Output the [X, Y] coordinate of the center of the cell containing the given text.  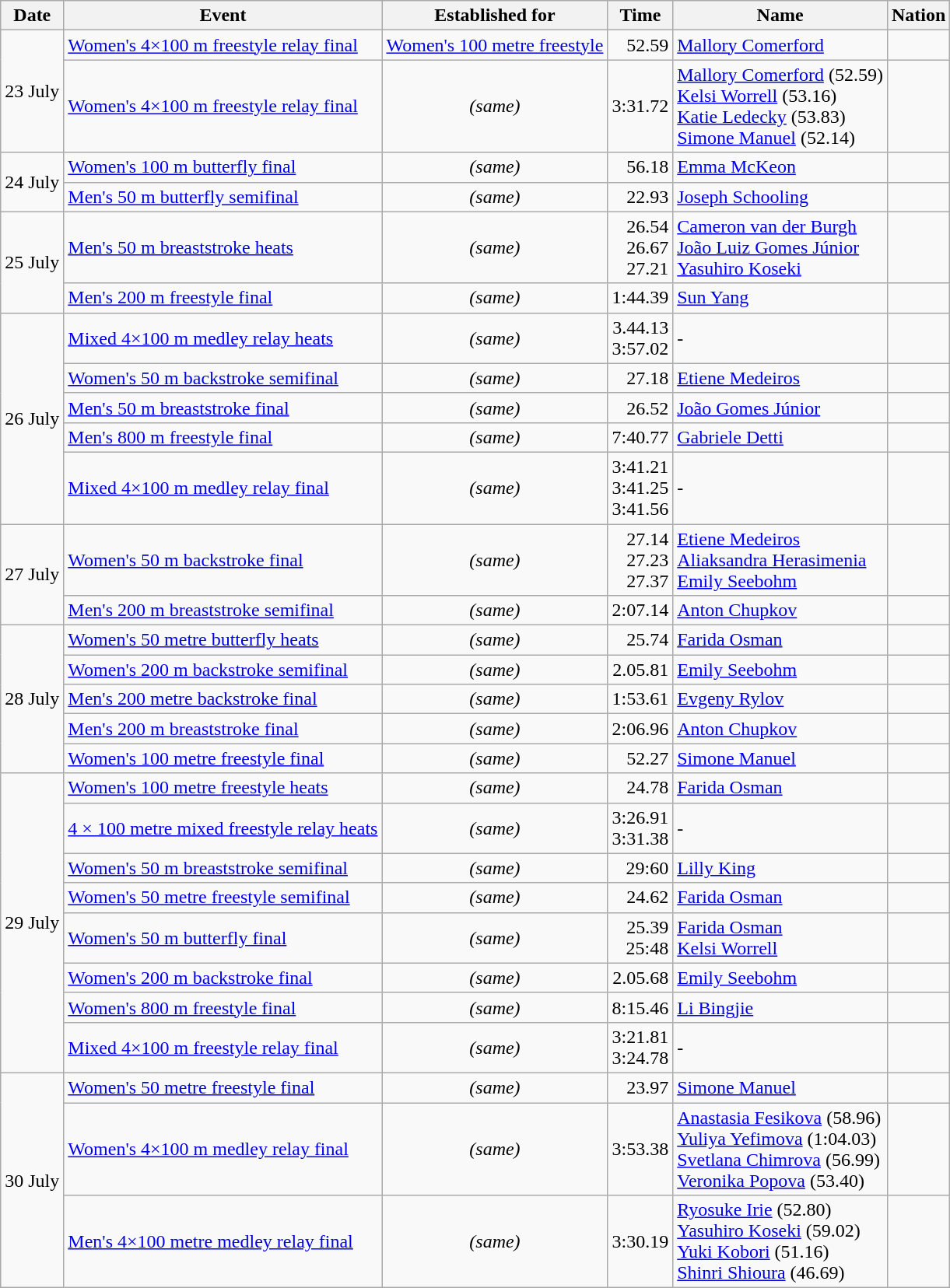
Li Bingjie [780, 1007]
Women's 50 metre butterfly heats [223, 640]
Event [223, 16]
Women's 50 m butterfly final [223, 938]
52.59 [640, 45]
Mixed 4×100 m freestyle relay final [223, 1047]
Men's 50 m breaststroke final [223, 408]
Women's 100 metre freestyle heats [223, 788]
Women's 800 m freestyle final [223, 1007]
Anastasia Fesikova (58.96)Yuliya Yefimova (1:04.03)Svetlana Chimrova (56.99)Veronika Popova (53.40) [780, 1150]
27 July [33, 575]
26.54 26.67 27.21 [640, 247]
24.62 [640, 898]
Evgeny Rylov [780, 699]
3:30.19 [640, 1241]
Gabriele Detti [780, 437]
Joseph Schooling [780, 197]
1:53.61 [640, 699]
23 July [33, 92]
Emma McKeon [780, 167]
28 July [33, 699]
3:53.38 [640, 1150]
30 July [33, 1180]
Men's 200 m freestyle final [223, 298]
27.1427.2327.37 [640, 560]
Etiene MedeirosAliaksandra HerasimeniaEmily Seebohm [780, 560]
29:60 [640, 868]
Mallory Comerford (52.59)Kelsi Worrell (53.16)Katie Ledecky (53.83)Simone Manuel (52.14) [780, 106]
7:40.77 [640, 437]
3:26.913:31.38 [640, 828]
2:07.14 [640, 611]
Mixed 4×100 m medley relay final [223, 488]
26.52 [640, 408]
25.3925:48 [640, 938]
Etiene Medeiros [780, 378]
Mallory Comerford [780, 45]
1:44.39 [640, 298]
Nation [918, 16]
Cameron van der Burgh João Luiz Gomes Júnior Yasuhiro Koseki [780, 247]
Women's 200 m backstroke final [223, 978]
25.74 [640, 640]
Women's 50 metre freestyle semifinal [223, 898]
Date [33, 16]
24.78 [640, 788]
2.05.81 [640, 670]
56.18 [640, 167]
Women's 100 metre freestyle [495, 45]
27.18 [640, 378]
Men's 200 m breaststroke semifinal [223, 611]
Farida Osman Kelsi Worrell [780, 938]
25 July [33, 262]
24 July [33, 182]
Men's 800 m freestyle final [223, 437]
Ryosuke Irie (52.80)Yasuhiro Koseki (59.02)Yuki Kobori (51.16)Shinri Shioura (46.69) [780, 1241]
Women's 50 m backstroke final [223, 560]
29 July [33, 923]
Men's 200 metre backstroke final [223, 699]
João Gomes Júnior [780, 408]
Mixed 4×100 m medley relay heats [223, 338]
Men's 200 m breaststroke final [223, 729]
22.93 [640, 197]
Women's 200 m backstroke semifinal [223, 670]
Lilly King [780, 868]
3:31.72 [640, 106]
Women's 100 m butterfly final [223, 167]
23.97 [640, 1087]
Women's 4×100 m medley relay final [223, 1150]
Women's 50 metre freestyle final [223, 1087]
Established for [495, 16]
2:06.96 [640, 729]
Time [640, 16]
52.27 [640, 758]
2.05.68 [640, 978]
Women's 50 m backstroke semifinal [223, 378]
Women's 100 metre freestyle final [223, 758]
Men's 4×100 metre medley relay final [223, 1241]
Men's 50 m breaststroke heats [223, 247]
3:41.213:41.253:41.56 [640, 488]
Men's 50 m butterfly semifinal [223, 197]
3.44.133:57.02 [640, 338]
26 July [33, 418]
8:15.46 [640, 1007]
Women's 50 m breaststroke semifinal [223, 868]
Sun Yang [780, 298]
4 × 100 metre mixed freestyle relay heats [223, 828]
Name [780, 16]
3:21.81 3:24.78 [640, 1047]
